Output the (x, y) coordinate of the center of the cell containing the given text.  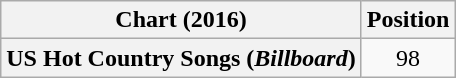
Chart (2016) (181, 20)
98 (408, 58)
Position (408, 20)
US Hot Country Songs (Billboard) (181, 58)
